Capture the cell that displays the provided text and extract its [x, y] central coordinate. 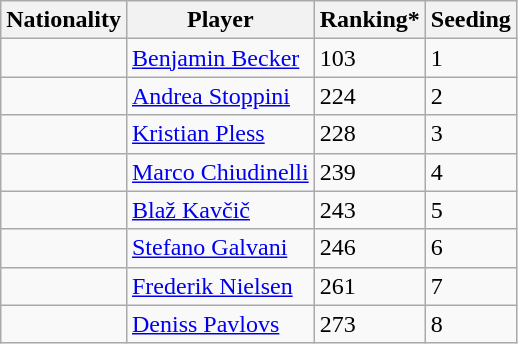
7 [470, 286]
243 [370, 210]
8 [470, 324]
Marco Chiudinelli [220, 172]
6 [470, 248]
2 [470, 96]
Ranking* [370, 20]
Andrea Stoppini [220, 96]
3 [470, 134]
Nationality [64, 20]
103 [370, 58]
273 [370, 324]
246 [370, 248]
1 [470, 58]
239 [370, 172]
224 [370, 96]
Blaž Kavčič [220, 210]
Kristian Pless [220, 134]
5 [470, 210]
Stefano Galvani [220, 248]
4 [470, 172]
Player [220, 20]
Frederik Nielsen [220, 286]
Deniss Pavlovs [220, 324]
Seeding [470, 20]
261 [370, 286]
Benjamin Becker [220, 58]
228 [370, 134]
